Output the [x, y] coordinate of the center of the cell containing the given text.  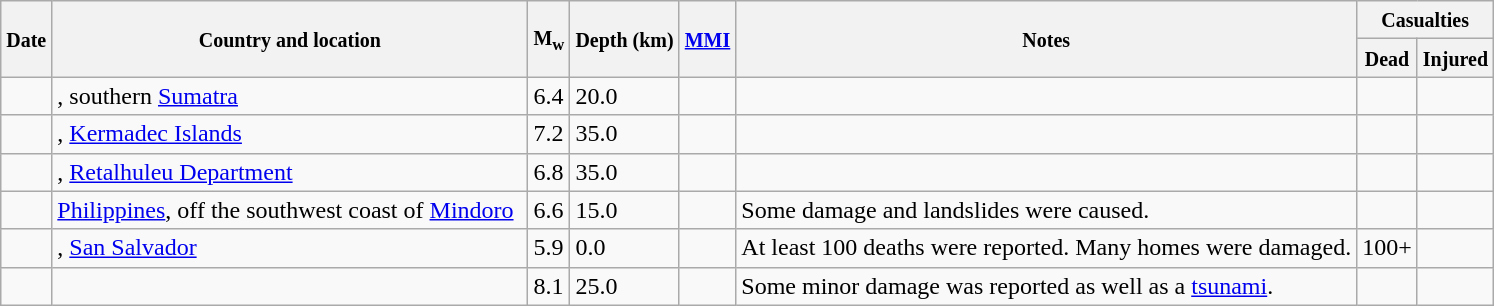
0.0 [624, 248]
Mw [549, 39]
Dead [1388, 58]
Injured [1455, 58]
, San Salvador [290, 248]
Some damage and landslides were caused. [1046, 210]
5.9 [549, 248]
25.0 [624, 286]
6.8 [549, 172]
Date [26, 39]
, Kermadec Islands [290, 134]
7.2 [549, 134]
Notes [1046, 39]
, southern Sumatra [290, 96]
Casualties [1426, 20]
6.6 [549, 210]
At least 100 deaths were reported. Many homes were damaged. [1046, 248]
Depth (km) [624, 39]
, Retalhuleu Department [290, 172]
Country and location [290, 39]
6.4 [549, 96]
8.1 [549, 286]
20.0 [624, 96]
Some minor damage was reported as well as a tsunami. [1046, 286]
100+ [1388, 248]
15.0 [624, 210]
MMI [708, 39]
Philippines, off the southwest coast of Mindoro [290, 210]
